Return the (x, y) coordinate for the center point of the cell that contains the specified text.  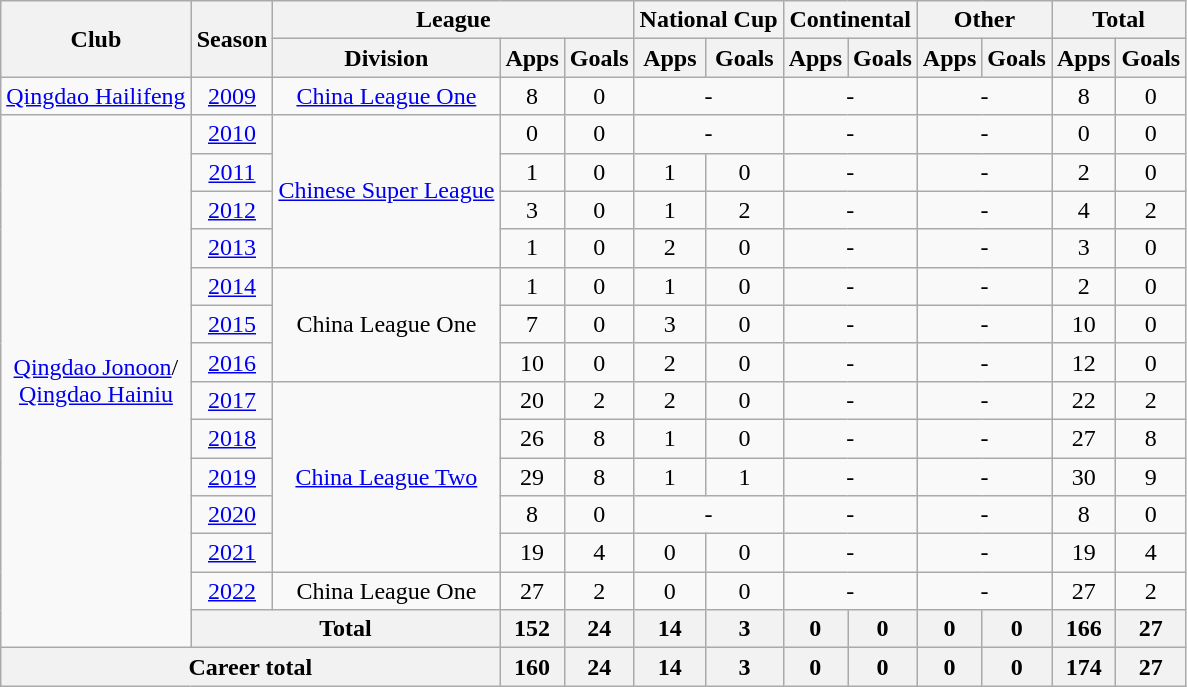
20 (532, 400)
2015 (232, 324)
22 (1084, 400)
160 (532, 667)
2020 (232, 515)
29 (532, 477)
2013 (232, 248)
Career total (250, 667)
7 (532, 324)
2010 (232, 134)
Division (386, 58)
2018 (232, 438)
12 (1084, 362)
Qingdao Hailifeng (96, 96)
Other (984, 20)
2011 (232, 172)
166 (1084, 629)
9 (1151, 477)
2021 (232, 553)
2022 (232, 591)
Qingdao Jonoon/ Qingdao Hainiu (96, 382)
30 (1084, 477)
2017 (232, 400)
2009 (232, 96)
152 (532, 629)
Season (232, 39)
Club (96, 39)
174 (1084, 667)
2019 (232, 477)
2012 (232, 210)
Continental (850, 20)
Chinese Super League (386, 191)
China League Two (386, 476)
League (454, 20)
2016 (232, 362)
2014 (232, 286)
26 (532, 438)
National Cup (708, 20)
